Find where the given text appears and provide that cell's center as [x, y] coordinate. 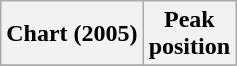
Chart (2005) [72, 34]
Peakposition [189, 34]
